Pinpoint the cell where the given text exists, returning its [X, Y] midpoint coordinate. 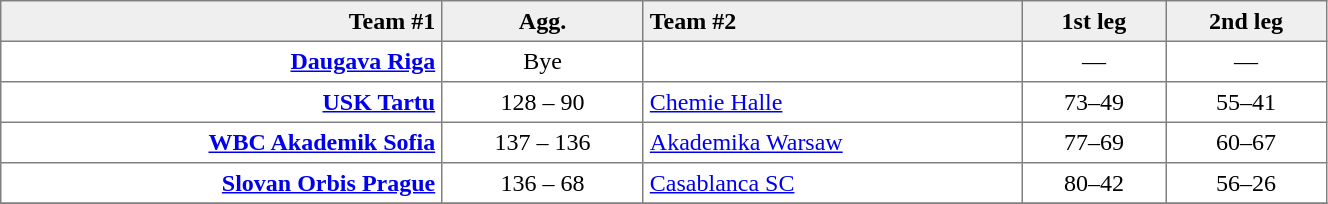
1st leg [1094, 21]
Slovan Orbis Prague [222, 183]
55–41 [1246, 102]
Agg. [542, 21]
80–42 [1094, 183]
73–49 [1094, 102]
136 – 68 [542, 183]
2nd leg [1246, 21]
77–69 [1094, 142]
56–26 [1246, 183]
USK Tartu [222, 102]
Bye [542, 61]
Team #2 [832, 21]
WBC Akademik Sofia [222, 142]
Chemie Halle [832, 102]
Casablanca SC [832, 183]
Team #1 [222, 21]
128 – 90 [542, 102]
60–67 [1246, 142]
Daugava Riga [222, 61]
137 – 136 [542, 142]
Akademika Warsaw [832, 142]
